Scan for the cell matching the given text and deliver its [X, Y] coordinate at center. 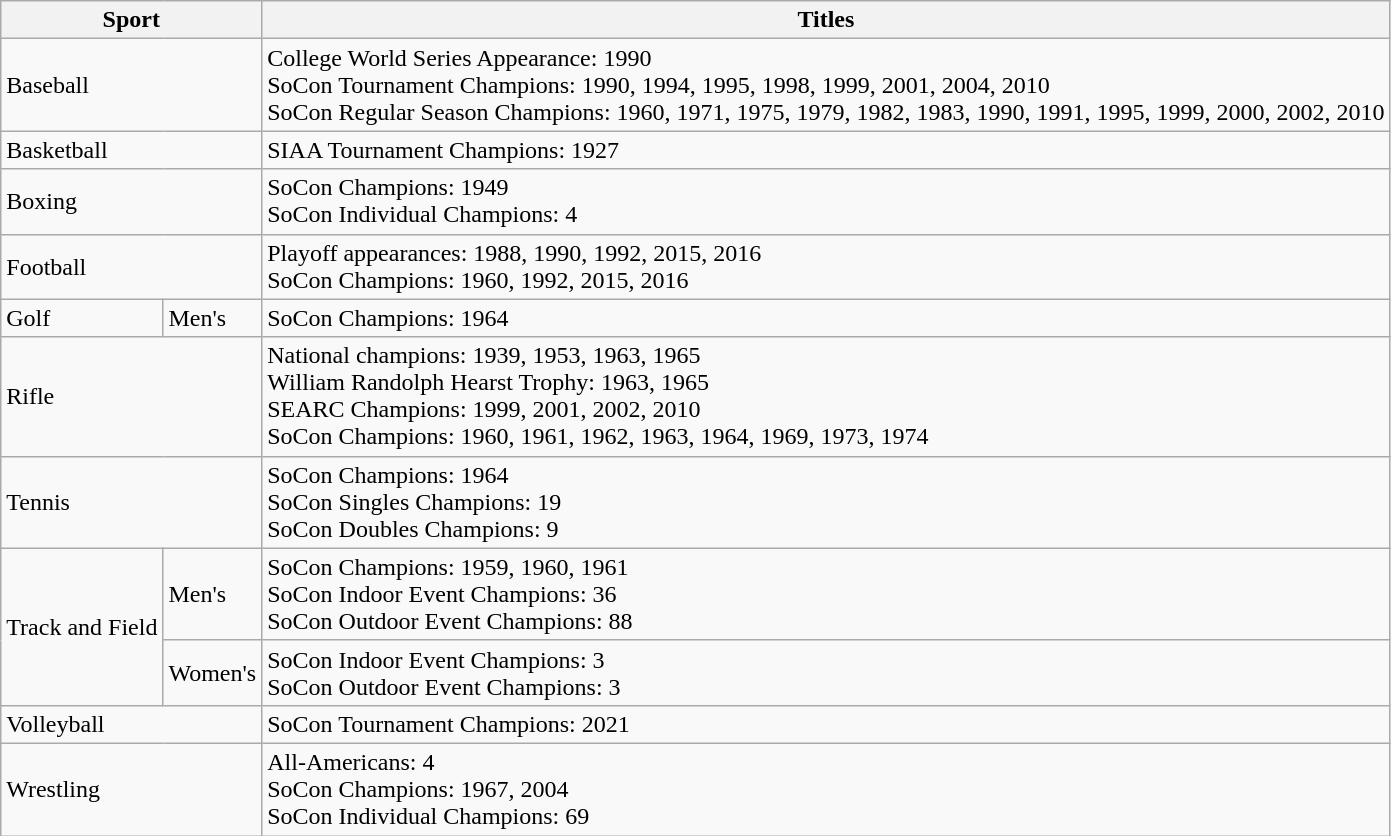
Volleyball [132, 724]
Playoff appearances: 1988, 1990, 1992, 2015, 2016SoCon Champions: 1960, 1992, 2015, 2016 [826, 266]
Football [132, 266]
SoCon Champions: 1964 [826, 318]
Track and Field [82, 626]
Tennis [132, 502]
Wrestling [132, 789]
All-Americans: 4SoCon Champions: 1967, 2004SoCon Individual Champions: 69 [826, 789]
Basketball [132, 150]
Sport [132, 20]
SIAA Tournament Champions: 1927 [826, 150]
SoCon Champions: 1949SoCon Individual Champions: 4 [826, 202]
Boxing [132, 202]
Rifle [132, 396]
SoCon Tournament Champions: 2021 [826, 724]
Baseball [132, 85]
Golf [82, 318]
Women's [212, 672]
SoCon Champions: 1959, 1960, 1961SoCon Indoor Event Champions: 36SoCon Outdoor Event Champions: 88 [826, 594]
Titles [826, 20]
SoCon Indoor Event Champions: 3SoCon Outdoor Event Champions: 3 [826, 672]
SoCon Champions: 1964SoCon Singles Champions: 19SoCon Doubles Champions: 9 [826, 502]
